Scan for the cell matching the given text and deliver its (x, y) coordinate at center. 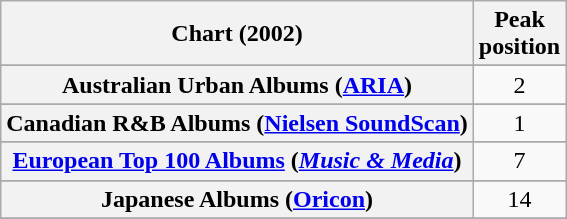
Canadian R&B Albums (Nielsen SoundScan) (238, 123)
Japanese Albums (Oricon) (238, 199)
Peakposition (519, 34)
Chart (2002) (238, 34)
European Top 100 Albums (Music & Media) (238, 161)
7 (519, 161)
1 (519, 123)
Australian Urban Albums (ARIA) (238, 85)
2 (519, 85)
14 (519, 199)
